Find where the given text appears and provide that cell's center as [X, Y] coordinate. 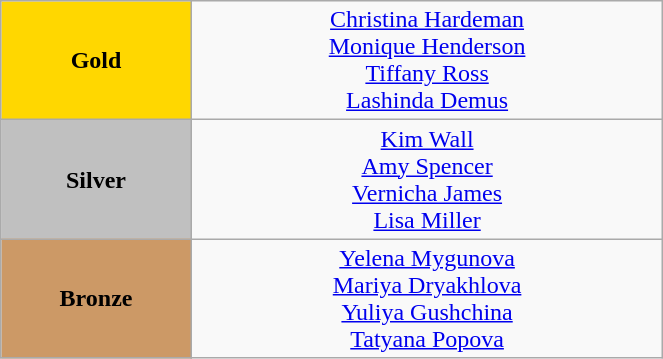
Bronze [96, 298]
Yelena MygunovaMariya DryakhlovaYuliya GushchinaTatyana Popova [427, 298]
Christina HardemanMonique HendersonTiffany RossLashinda Demus [427, 60]
Kim WallAmy SpencerVernicha JamesLisa Miller [427, 180]
Gold [96, 60]
Silver [96, 180]
